Search for the cell housing the specified text and yield its [x, y] center coordinate. 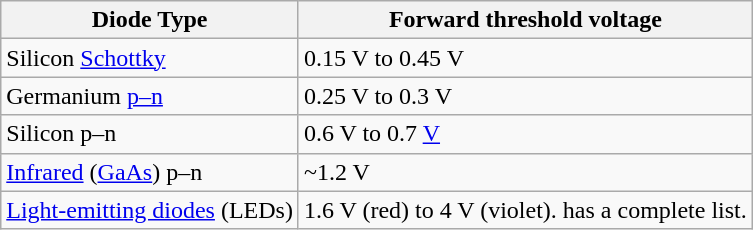
Silicon Schottky [150, 58]
Forward threshold voltage [525, 20]
Germanium p–n [150, 96]
Silicon p–n [150, 134]
Diode Type [150, 20]
Infrared (GaAs) p–n [150, 172]
0.6 V to 0.7 V [525, 134]
0.15 V to 0.45 V [525, 58]
1.6 V (red) to 4 V (violet). has a complete list. [525, 210]
~1.2 V [525, 172]
0.25 V to 0.3 V [525, 96]
Light-emitting diodes (LEDs) [150, 210]
